Provide the [X, Y] coordinate of the cell's center where the given text is located.  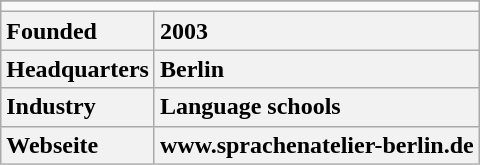
Industry [78, 107]
2003 [316, 31]
Webseite [78, 145]
Language schools [316, 107]
www.sprachenatelier-berlin.de [316, 145]
Berlin [316, 69]
Headquarters [78, 69]
Founded [78, 31]
